Detect which cell encompasses the target text, then output its (X, Y) center coordinate. 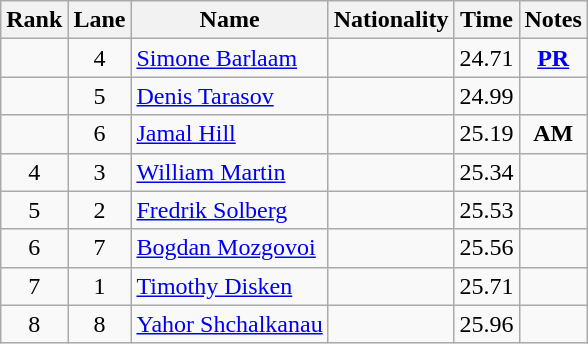
25.19 (486, 134)
25.56 (486, 248)
AM (553, 134)
25.71 (486, 286)
2 (100, 210)
25.34 (486, 172)
Fredrik Solberg (230, 210)
1 (100, 286)
Yahor Shchalkanau (230, 324)
3 (100, 172)
Simone Barlaam (230, 58)
PR (553, 58)
Denis Tarasov (230, 96)
Rank (34, 20)
25.96 (486, 324)
Jamal Hill (230, 134)
Name (230, 20)
Nationality (391, 20)
William Martin (230, 172)
Timothy Disken (230, 286)
Notes (553, 20)
25.53 (486, 210)
Bogdan Mozgovoi (230, 248)
24.99 (486, 96)
Time (486, 20)
Lane (100, 20)
24.71 (486, 58)
